Output the (x, y) coordinate of the center of the cell containing the given text.  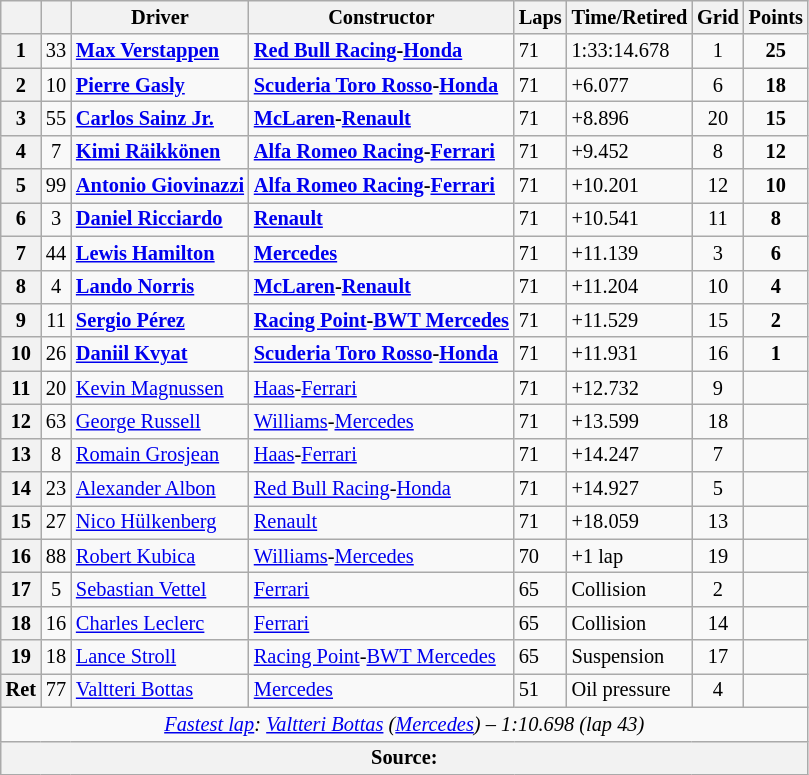
Robert Kubica (160, 556)
Time/Retired (630, 17)
+13.599 (630, 421)
+14.927 (630, 489)
Lando Norris (160, 287)
Suspension (630, 657)
23 (56, 489)
+6.077 (630, 85)
88 (56, 556)
Fastest lap: Valtteri Bottas (Mercedes) – 1:10.698 (lap 43) (404, 724)
+8.896 (630, 118)
Sergio Pérez (160, 320)
44 (56, 253)
Lance Stroll (160, 657)
Kevin Magnussen (160, 388)
+18.059 (630, 522)
Max Verstappen (160, 51)
51 (540, 690)
George Russell (160, 421)
Ret (21, 690)
Valtteri Bottas (160, 690)
+9.452 (630, 152)
Nico Hülkenberg (160, 522)
1:33:14.678 (630, 51)
+1 lap (630, 556)
26 (56, 354)
Points (776, 17)
77 (56, 690)
Daniel Ricciardo (160, 219)
+14.247 (630, 455)
99 (56, 186)
+11.529 (630, 320)
Charles Leclerc (160, 623)
Antonio Giovinazzi (160, 186)
Laps (540, 17)
Lewis Hamilton (160, 253)
+10.201 (630, 186)
Pierre Gasly (160, 85)
63 (56, 421)
+11.204 (630, 287)
25 (776, 51)
Grid (718, 17)
Oil pressure (630, 690)
Romain Grosjean (160, 455)
Kimi Räikkönen (160, 152)
Constructor (382, 17)
Daniil Kvyat (160, 354)
27 (56, 522)
Source: (404, 758)
Driver (160, 17)
Alexander Albon (160, 489)
+11.931 (630, 354)
+11.139 (630, 253)
70 (540, 556)
33 (56, 51)
Sebastian Vettel (160, 589)
+10.541 (630, 219)
+12.732 (630, 388)
Carlos Sainz Jr. (160, 118)
55 (56, 118)
